Provide the [x, y] coordinate of the cell's center where the given text is located.  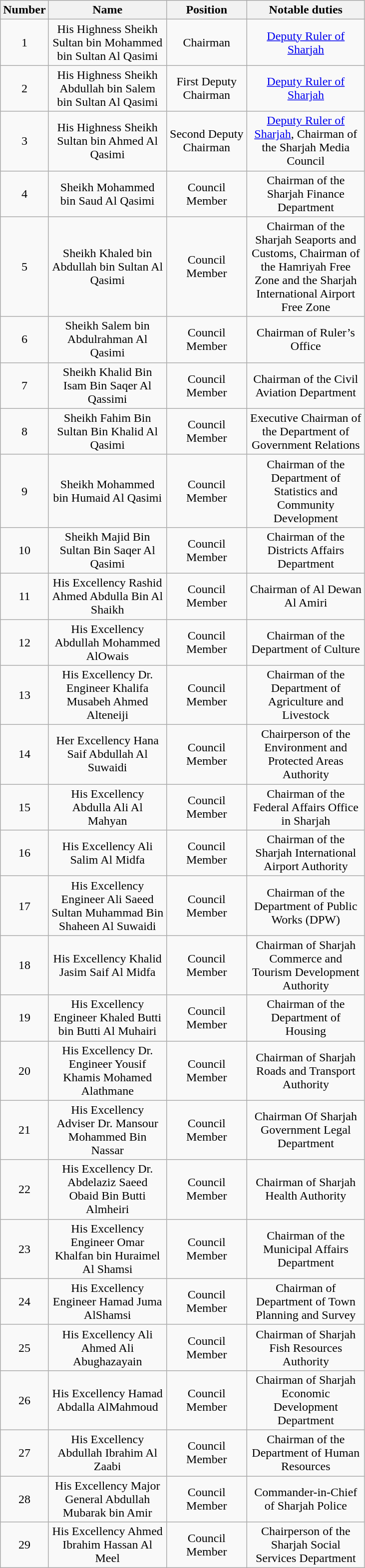
His Excellency Major General Abdullah Mubarak bin Amir [107, 1499]
His Excellency Ali Salim Al Midfa [107, 853]
28 [24, 1499]
Executive Chairman of the Department of Government Relations [306, 431]
4 [24, 194]
Commander-in-Chief of Sharjah Police [306, 1499]
Chairperson of the Sharjah Social Services Department [306, 1545]
His Excellency Dr. Engineer Khalifa Musabeh Ahmed Alteneiji [107, 695]
His Excellency Abdulla Ali Al Mahyan [107, 807]
Sheikh Khalid Bin Isam Bin Saqer Al Qassimi [107, 385]
Chairman of Sharjah Roads and Transport Authority [306, 1070]
1 [24, 42]
3 [24, 141]
Chairman of the Sharjah Finance Department [306, 194]
First Deputy Chairman [207, 88]
19 [24, 1018]
2 [24, 88]
Chairman of the Department of Public Works (DPW) [306, 906]
His Excellency Khalid Jasim Saif Al Midfa [107, 965]
His Excellency Engineer Omar Khalfan bin Huraimel Al Shamsi [107, 1249]
His Excellency Adviser Dr. Mansour Mohammed Bin Nassar [107, 1130]
20 [24, 1070]
Chairperson of the Environment and Protected Areas Authority [306, 755]
Chairman of the Sharjah Seaports and Customs, Chairman of the Hamriyah Free Zone and the Sharjah International Airport Free Zone [306, 267]
Sheikh Khaled bin Abdullah bin Sultan Al Qasimi [107, 267]
Chairman of Sharjah Health Authority [306, 1189]
Sheikh Salem bin Abdulrahman Al Qasimi [107, 339]
Second Deputy Chairman [207, 141]
13 [24, 695]
29 [24, 1545]
Sheikh Majid Bin Sultan Bin Saqer Al Qasimi [107, 550]
Chairman of the Department of Culture [306, 642]
Chairman of Ruler’s Office [306, 339]
11 [24, 596]
14 [24, 755]
His Excellency Rashid Ahmed Abdulla Bin Al Shaikh [107, 596]
Sheikh Mohammed bin Saud Al Qasimi [107, 194]
10 [24, 550]
His Highness Sheikh Abdullah bin Salem bin Sultan Al Qasimi [107, 88]
24 [24, 1301]
12 [24, 642]
His Excellency Dr. Engineer Yousif Khamis Mohamed Alathmane [107, 1070]
Chairman of Department of Town Planning and Survey [306, 1301]
21 [24, 1130]
Her Excellency Hana Saif Abdullah Al Suwaidi [107, 755]
26 [24, 1400]
Chairman of the Federal Affairs Office in Sharjah [306, 807]
9 [24, 491]
25 [24, 1347]
5 [24, 267]
His Excellency Ali Ahmed Ali Abughazayain [107, 1347]
Chairman of Sharjah Commerce and Tourism Development Authority [306, 965]
Chairman of Al Dewan Al Amiri [306, 596]
23 [24, 1249]
Chairman of the Sharjah International Airport Authority [306, 853]
8 [24, 431]
His Excellency Hamad Abdalla AlMahmoud [107, 1400]
15 [24, 807]
7 [24, 385]
Chairman of the Civil Aviation Department [306, 385]
His Excellency Ahmed Ibrahim Hassan Al Meel [107, 1545]
16 [24, 853]
His Excellency Dr. Abdelaziz Saeed Obaid Bin Butti Almheiri [107, 1189]
Chairman of Sharjah Economic Development Department [306, 1400]
Chairman of the Department of Human Resources [306, 1453]
His Excellency Engineer Hamad Juma AlShamsi [107, 1301]
Number [24, 10]
His Excellency Engineer Ali Saeed Sultan Muhammad Bin Shaheen Al Suwaidi [107, 906]
His Excellency Abdullah Ibrahim Al Zaabi [107, 1453]
18 [24, 965]
Chairman of Sharjah Fish Resources Authority [306, 1347]
Chairman of the Municipal Affairs Department [306, 1249]
His Highness Sheikh Sultan bin Ahmed Al Qasimi [107, 141]
His Excellency Abdullah Mohammed AlOwais [107, 642]
Deputy Ruler of Sharjah, Chairman of the Sharjah Media Council [306, 141]
Position [207, 10]
Chairman of the Districts Affairs Department [306, 550]
Chairman [207, 42]
His Highness Sheikh Sultan bin Mohammed bin Sultan Al Qasimi [107, 42]
Chairman Of Sharjah Government Legal Department [306, 1130]
Chairman of the Department of Agriculture and Livestock [306, 695]
27 [24, 1453]
6 [24, 339]
Notable duties [306, 10]
Name [107, 10]
Chairman of the Department of Statistics and Community Development [306, 491]
17 [24, 906]
22 [24, 1189]
His Excellency Engineer Khaled Butti bin Butti Al Muhairi [107, 1018]
Sheikh Mohammed bin Humaid Al Qasimi [107, 491]
Chairman of the Department of Housing [306, 1018]
Sheikh Fahim Bin Sultan Bin Khalid Al Qasimi [107, 431]
